Capture the cell that displays the provided text and extract its [x, y] central coordinate. 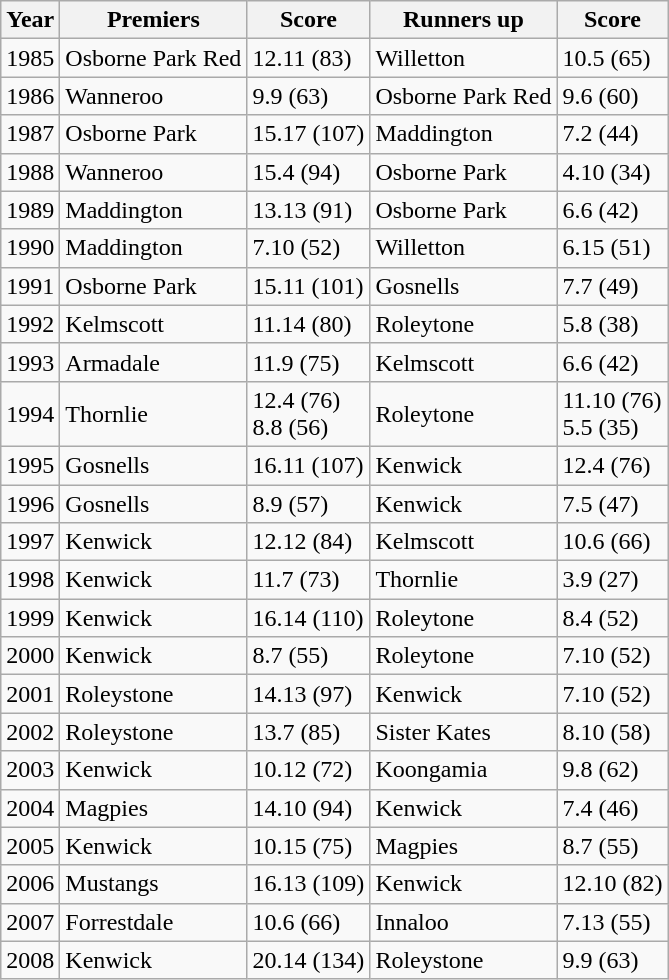
2002 [30, 732]
8.10 (58) [612, 732]
7.5 (47) [612, 503]
1998 [30, 580]
11.14 (80) [308, 324]
10.15 (75) [308, 846]
8.4 (52) [612, 618]
1990 [30, 248]
15.17 (107) [308, 134]
14.13 (97) [308, 694]
2003 [30, 770]
Sister Kates [464, 732]
1988 [30, 172]
Year [30, 20]
15.4 (94) [308, 172]
12.4 (76) [612, 465]
2004 [30, 808]
13.7 (85) [308, 732]
1999 [30, 618]
7.2 (44) [612, 134]
1994 [30, 414]
12.11 (83) [308, 58]
14.10 (94) [308, 808]
7.4 (46) [612, 808]
2000 [30, 656]
1995 [30, 465]
11.7 (73) [308, 580]
1993 [30, 362]
13.13 (91) [308, 210]
2007 [30, 922]
Koongamia [464, 770]
9.8 (62) [612, 770]
2005 [30, 846]
1986 [30, 96]
2001 [30, 694]
20.14 (134) [308, 960]
11.10 (76)5.5 (35) [612, 414]
2006 [30, 884]
1996 [30, 503]
16.14 (110) [308, 618]
1985 [30, 58]
4.10 (34) [612, 172]
16.13 (109) [308, 884]
Innaloo [464, 922]
1997 [30, 542]
6.15 (51) [612, 248]
1992 [30, 324]
Premiers [154, 20]
7.13 (55) [612, 922]
1987 [30, 134]
1989 [30, 210]
12.10 (82) [612, 884]
3.9 (27) [612, 580]
9.6 (60) [612, 96]
5.8 (38) [612, 324]
Mustangs [154, 884]
Runners up [464, 20]
7.7 (49) [612, 286]
2008 [30, 960]
Forrestdale [154, 922]
16.11 (107) [308, 465]
11.9 (75) [308, 362]
8.9 (57) [308, 503]
1991 [30, 286]
10.5 (65) [612, 58]
12.4 (76)8.8 (56) [308, 414]
Armadale [154, 362]
15.11 (101) [308, 286]
10.12 (72) [308, 770]
12.12 (84) [308, 542]
